Extract the [x, y] coordinate from the center of the cell holding the provided text.  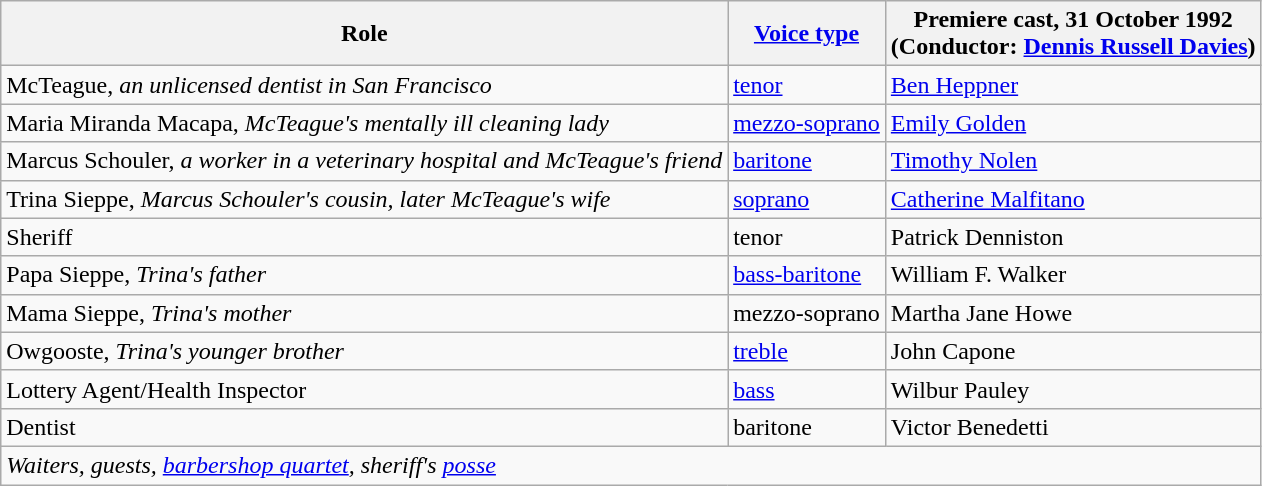
Catherine Malfitano [1073, 199]
Owgooste, Trina's younger brother [364, 351]
treble [807, 351]
McTeague, an unlicensed dentist in San Francisco [364, 85]
Premiere cast, 31 October 1992(Conductor: Dennis Russell Davies) [1073, 34]
Maria Miranda Macapa, McTeague's mentally ill cleaning lady [364, 123]
Sheriff [364, 237]
Marcus Schouler, a worker in a veterinary hospital and McTeague's friend [364, 161]
Patrick Denniston [1073, 237]
Timothy Nolen [1073, 161]
Mama Sieppe, Trina's mother [364, 313]
bass [807, 389]
Waiters, guests, barbershop quartet, sheriff's posse [631, 465]
Victor Benedetti [1073, 427]
Papa Sieppe, Trina's father [364, 275]
Emily Golden [1073, 123]
Voice type [807, 34]
soprano [807, 199]
Wilbur Pauley [1073, 389]
John Capone [1073, 351]
bass-baritone [807, 275]
Martha Jane Howe [1073, 313]
William F. Walker [1073, 275]
Dentist [364, 427]
Ben Heppner [1073, 85]
Lottery Agent/Health Inspector [364, 389]
Role [364, 34]
Trina Sieppe, Marcus Schouler's cousin, later McTeague's wife [364, 199]
